Find where the given text appears and provide that cell's center as [X, Y] coordinate. 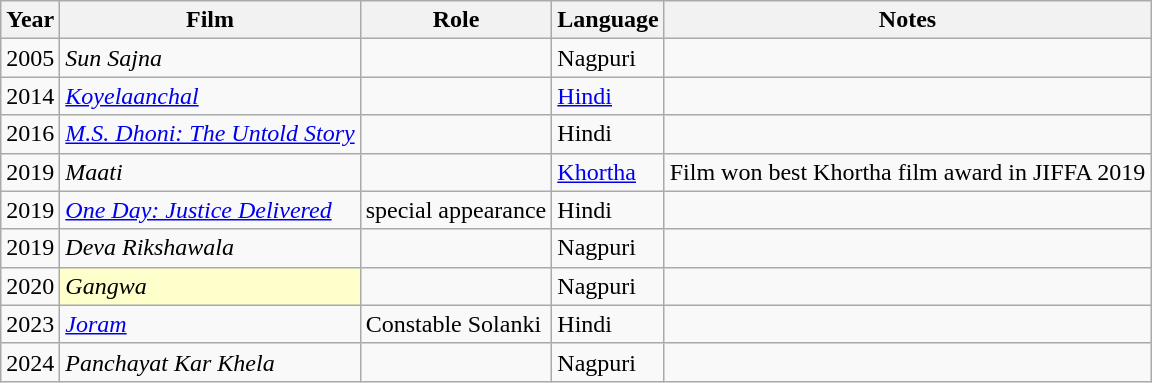
2020 [30, 286]
Constable Solanki [456, 324]
Khortha [608, 172]
Film [210, 20]
Year [30, 20]
Panchayat Kar Khela [210, 362]
Role [456, 20]
One Day: Justice Delivered [210, 210]
special appearance [456, 210]
2014 [30, 96]
Notes [908, 20]
M.S. Dhoni: The Untold Story [210, 134]
Gangwa [210, 286]
Koyelaanchal [210, 96]
Film won best Khortha film award in JIFFA 2019 [908, 172]
2023 [30, 324]
2024 [30, 362]
Maati [210, 172]
2016 [30, 134]
2005 [30, 58]
Language [608, 20]
Deva Rikshawala [210, 248]
Sun Sajna [210, 58]
Joram [210, 324]
